Locate the cell with the specified text and output its (x, y) center coordinate. 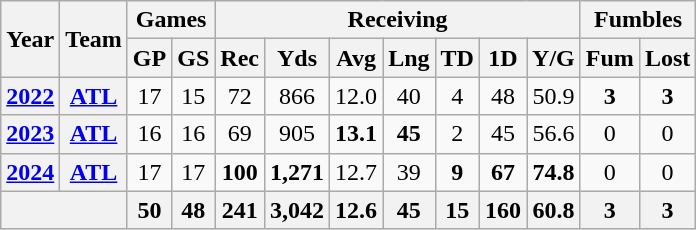
56.6 (554, 134)
1,271 (298, 172)
67 (502, 172)
12.0 (356, 96)
50 (149, 210)
160 (502, 210)
2022 (30, 96)
TD (457, 58)
241 (240, 210)
74.8 (554, 172)
Lng (409, 58)
2 (457, 134)
Yds (298, 58)
2024 (30, 172)
50.9 (554, 96)
40 (409, 96)
3,042 (298, 210)
Avg (356, 58)
1D (502, 58)
Fumbles (638, 20)
100 (240, 172)
12.6 (356, 210)
39 (409, 172)
Rec (240, 58)
2023 (30, 134)
866 (298, 96)
9 (457, 172)
GP (149, 58)
69 (240, 134)
Lost (667, 58)
Y/G (554, 58)
Year (30, 39)
13.1 (356, 134)
Team (94, 39)
GS (194, 58)
60.8 (554, 210)
Games (170, 20)
12.7 (356, 172)
72 (240, 96)
905 (298, 134)
4 (457, 96)
Receiving (398, 20)
Fum (610, 58)
